Detect which cell encompasses the target text, then output its (X, Y) center coordinate. 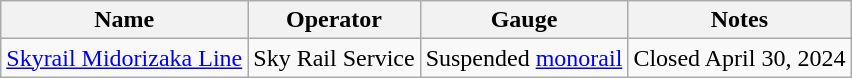
Sky Rail Service (334, 58)
Operator (334, 20)
Gauge (524, 20)
Skyrail Midorizaka Line (124, 58)
Closed April 30, 2024 (740, 58)
Suspended monorail (524, 58)
Notes (740, 20)
Name (124, 20)
